Determine the (x, y) coordinate at the center of the cell enclosing the given text.  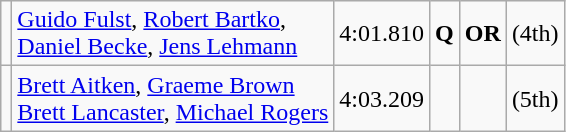
OR (482, 34)
(4th) (535, 34)
4:03.209 (382, 98)
Brett Aitken, Graeme BrownBrett Lancaster, Michael Rogers (173, 98)
Guido Fulst, Robert Bartko,Daniel Becke, Jens Lehmann (173, 34)
Q (445, 34)
(5th) (535, 98)
4:01.810 (382, 34)
